Find where the given text appears and provide that cell's center as [X, Y] coordinate. 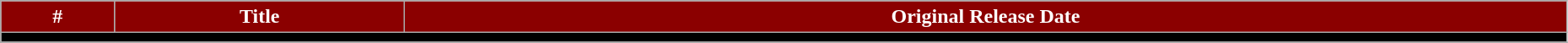
# [57, 17]
Original Release Date [986, 17]
Title [260, 17]
